Locate the cell with the specified text and output its (X, Y) center coordinate. 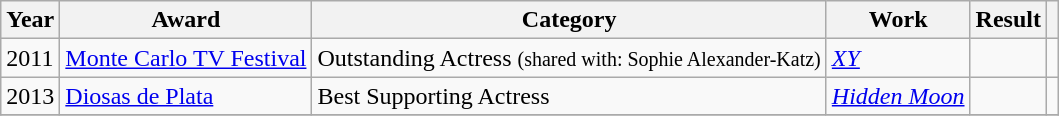
Result (1008, 20)
XY (898, 58)
Hidden Moon (898, 96)
Category (569, 20)
2013 (30, 96)
2011 (30, 58)
Best Supporting Actress (569, 96)
Outstanding Actress (shared with: Sophie Alexander-Katz) (569, 58)
Monte Carlo TV Festival (186, 58)
Diosas de Plata (186, 96)
Award (186, 20)
Work (898, 20)
Year (30, 20)
